Determine the [X, Y] coordinate at the center of the cell enclosing the given text.  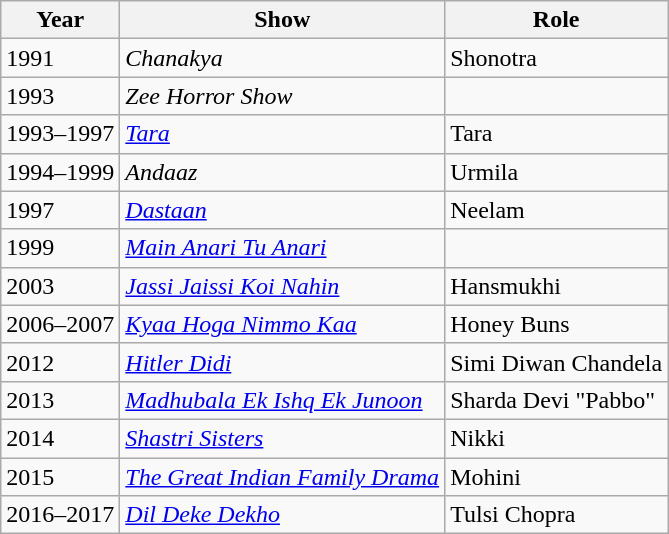
1991 [60, 58]
Chanakya [282, 58]
1994–1999 [60, 172]
Hansmukhi [556, 286]
Dil Deke Dekho [282, 515]
Andaaz [282, 172]
Nikki [556, 438]
Hitler Didi [282, 362]
2012 [60, 362]
2016–2017 [60, 515]
Zee Horror Show [282, 96]
Jassi Jaissi Koi Nahin [282, 286]
Simi Diwan Chandela [556, 362]
Main Anari Tu Anari [282, 248]
2015 [60, 477]
Sharda Devi "Pabbo" [556, 400]
Madhubala Ek Ishq Ek Junoon [282, 400]
Tulsi Chopra [556, 515]
1997 [60, 210]
Neelam [556, 210]
1999 [60, 248]
2006–2007 [60, 324]
Honey Buns [556, 324]
Shastri Sisters [282, 438]
2003 [60, 286]
Role [556, 20]
Year [60, 20]
Mohini [556, 477]
Urmila [556, 172]
2014 [60, 438]
Show [282, 20]
Dastaan [282, 210]
1993–1997 [60, 134]
Shonotra [556, 58]
2013 [60, 400]
The Great Indian Family Drama [282, 477]
Kyaa Hoga Nimmo Kaa [282, 324]
1993 [60, 96]
